Determine the [x, y] coordinate at the center of the cell enclosing the given text.  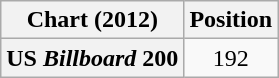
Position [231, 20]
192 [231, 58]
Chart (2012) [92, 20]
US Billboard 200 [92, 58]
